Pinpoint the cell where the given text exists, returning its [x, y] midpoint coordinate. 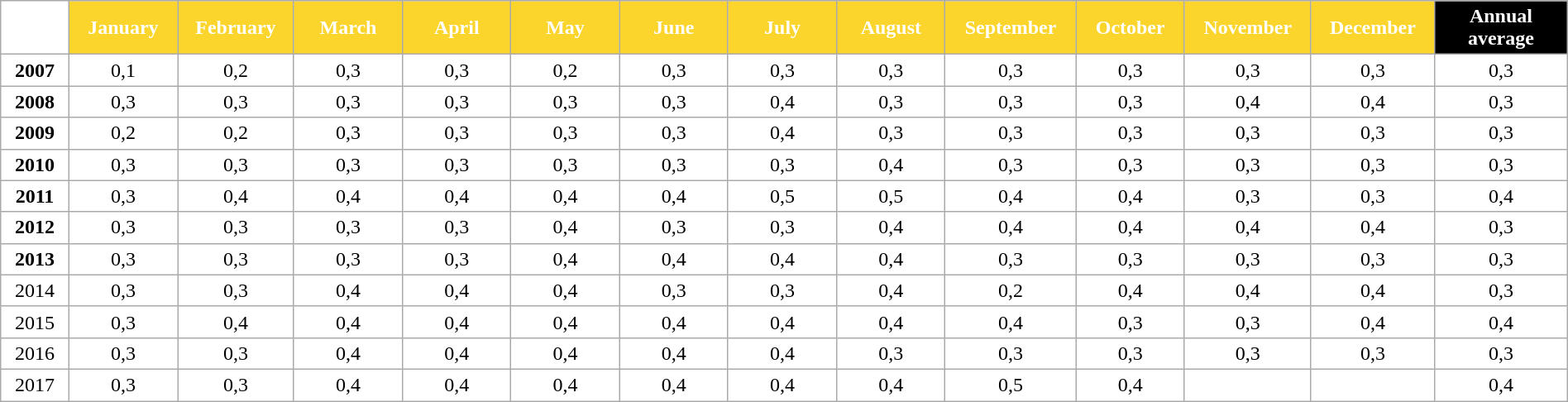
2015 [35, 322]
February [237, 28]
2009 [35, 133]
2008 [35, 102]
November [1247, 28]
January [122, 28]
2010 [35, 165]
May [566, 28]
2012 [35, 227]
June [673, 28]
2013 [35, 259]
July [782, 28]
2007 [35, 70]
October [1130, 28]
December [1373, 28]
2011 [35, 196]
March [347, 28]
2014 [35, 290]
April [457, 28]
September [1011, 28]
2017 [35, 385]
Annual average [1502, 28]
0,1 [122, 70]
2016 [35, 353]
August [892, 28]
